For the text-containing cell, return its midpoint in (x, y) coordinate format. 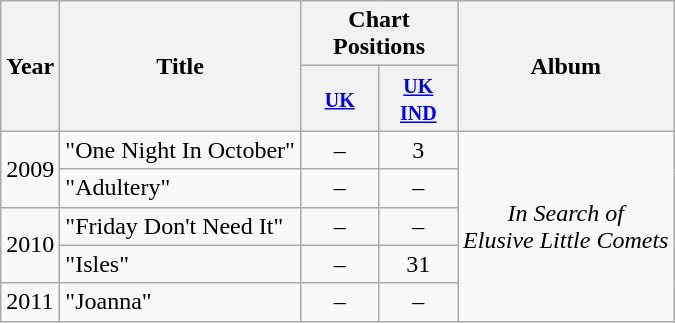
"Isles" (180, 264)
31 (418, 264)
"One Night In October" (180, 150)
"Adultery" (180, 188)
2010 (30, 245)
UK (340, 98)
UKIND (418, 98)
2009 (30, 169)
3 (418, 150)
"Friday Don't Need It" (180, 226)
"Joanna" (180, 302)
Year (30, 66)
In Search ofElusive Little Comets (566, 226)
Chart Positions (378, 34)
Title (180, 66)
2011 (30, 302)
Album (566, 66)
